Provide the (x, y) coordinate of the cell's center where the given text is located.  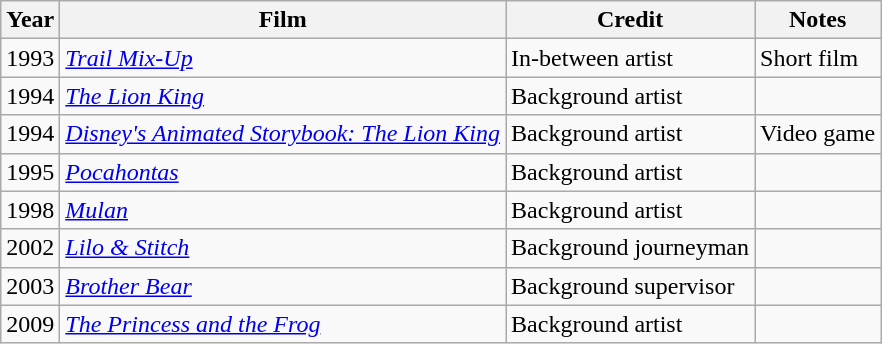
Brother Bear (283, 286)
1995 (30, 172)
2002 (30, 248)
Short film (818, 58)
Pocahontas (283, 172)
Lilo & Stitch (283, 248)
The Lion King (283, 96)
1993 (30, 58)
Credit (630, 20)
Video game (818, 134)
Background supervisor (630, 286)
Background journeyman (630, 248)
2009 (30, 324)
1998 (30, 210)
The Princess and the Frog (283, 324)
Mulan (283, 210)
Year (30, 20)
Film (283, 20)
2003 (30, 286)
Notes (818, 20)
In-between artist (630, 58)
Disney's Animated Storybook: The Lion King (283, 134)
Trail Mix-Up (283, 58)
